Capture the cell that displays the provided text and extract its [x, y] central coordinate. 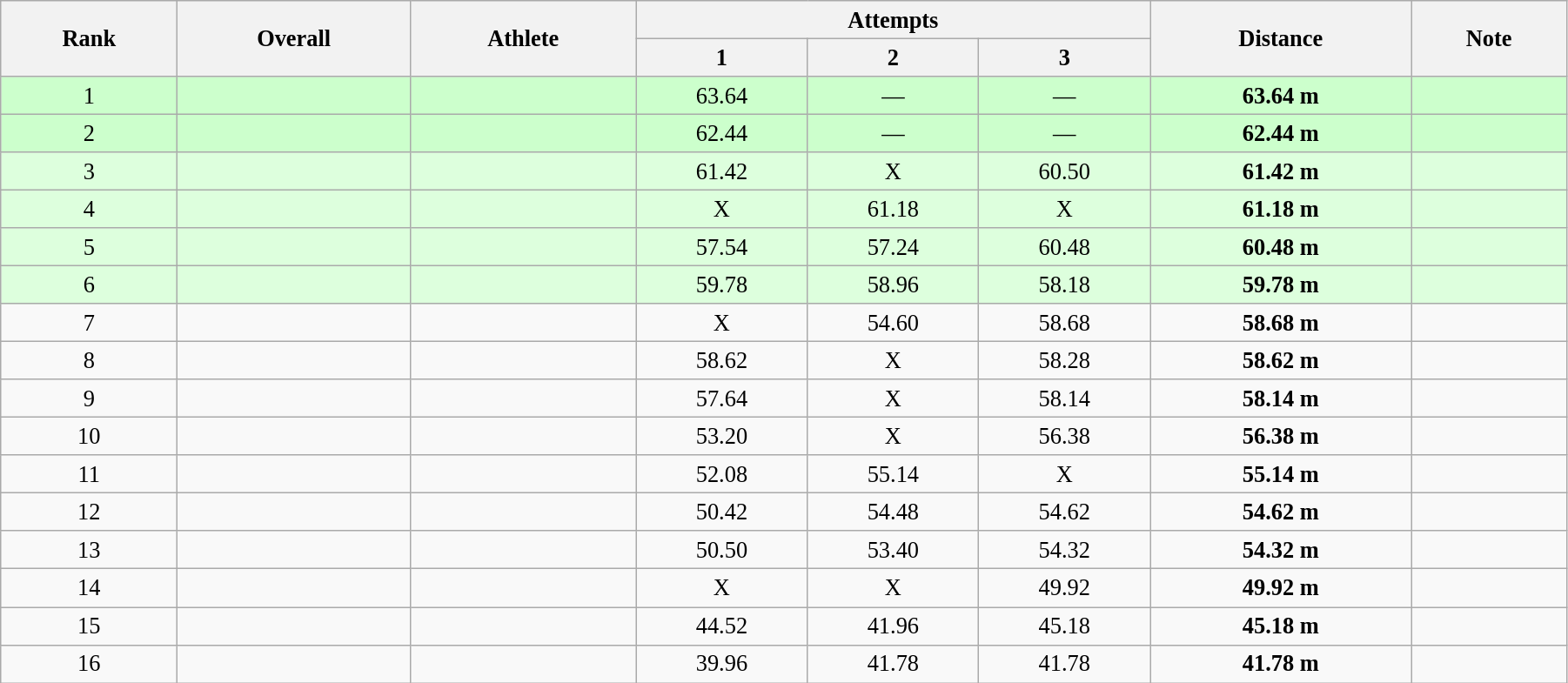
58.96 [893, 285]
63.64 m [1281, 95]
54.62 [1065, 512]
58.62 m [1281, 360]
57.54 [722, 247]
58.68 [1065, 323]
60.50 [1065, 171]
62.44 m [1281, 133]
45.18 [1065, 626]
12 [89, 512]
54.60 [893, 323]
55.14 [893, 474]
50.42 [722, 512]
39.96 [722, 664]
61.18 m [1281, 209]
44.52 [722, 626]
58.28 [1065, 360]
57.24 [893, 247]
58.62 [722, 360]
59.78 [722, 285]
58.14 [1065, 398]
58.68 m [1281, 323]
41.96 [893, 626]
6 [89, 285]
49.92 [1065, 588]
59.78 m [1281, 285]
54.32 [1065, 550]
49.92 m [1281, 588]
53.20 [722, 436]
53.40 [893, 550]
Distance [1281, 38]
61.18 [893, 209]
58.14 m [1281, 398]
41.78 m [1281, 664]
Rank [89, 38]
55.14 m [1281, 474]
56.38 m [1281, 436]
61.42 m [1281, 171]
11 [89, 474]
15 [89, 626]
63.64 [722, 95]
13 [89, 550]
4 [89, 209]
61.42 [722, 171]
5 [89, 247]
8 [89, 360]
Note [1490, 38]
62.44 [722, 133]
50.50 [722, 550]
10 [89, 436]
Athlete [522, 38]
60.48 [1065, 247]
58.18 [1065, 285]
54.62 m [1281, 512]
45.18 m [1281, 626]
56.38 [1065, 436]
7 [89, 323]
Attempts [893, 19]
16 [89, 664]
Overall [294, 38]
52.08 [722, 474]
54.32 m [1281, 550]
14 [89, 588]
57.64 [722, 398]
54.48 [893, 512]
9 [89, 398]
60.48 m [1281, 247]
